Output the [X, Y] coordinate of the center of the cell containing the given text.  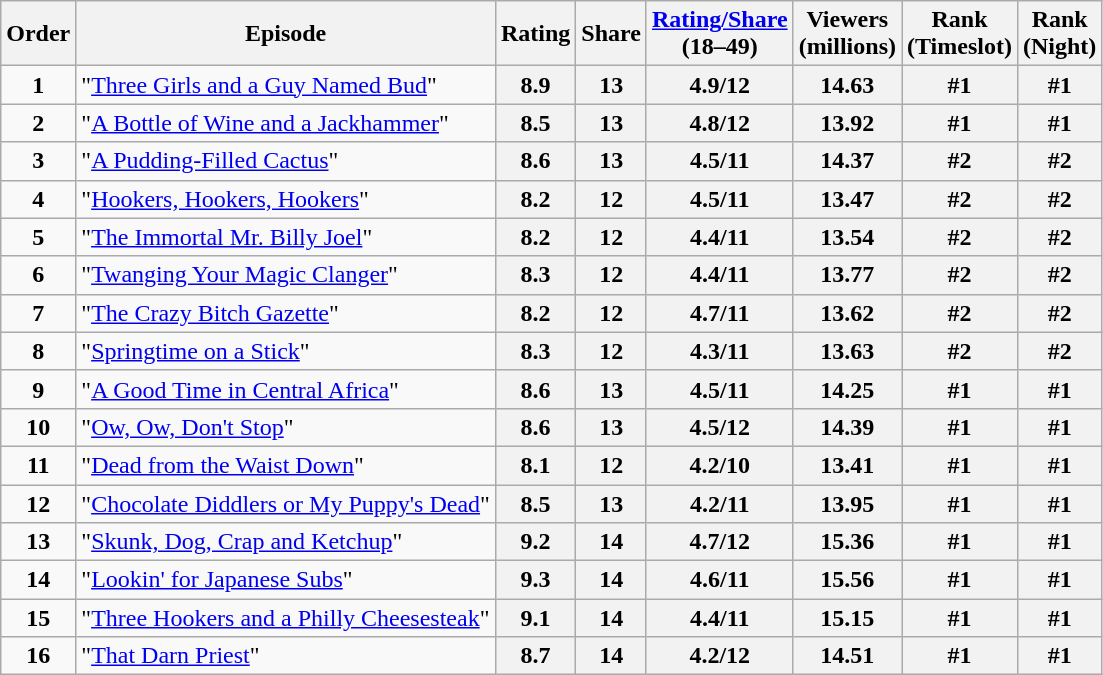
9.2 [535, 542]
8.9 [535, 85]
"A Pudding-Filled Cactus" [286, 161]
13.95 [847, 503]
13.92 [847, 123]
Rating/Share(18–49) [720, 34]
8.1 [535, 465]
15.15 [847, 618]
14.25 [847, 389]
13.77 [847, 275]
16 [38, 656]
2 [38, 123]
6 [38, 275]
Episode [286, 34]
"The Crazy Bitch Gazette" [286, 313]
Viewers(millions) [847, 34]
13.62 [847, 313]
8 [38, 351]
4.2/12 [720, 656]
"A Bottle of Wine and a Jackhammer" [286, 123]
"That Darn Priest" [286, 656]
4.9/12 [720, 85]
14.37 [847, 161]
4.2/11 [720, 503]
14.51 [847, 656]
"Hookers, Hookers, Hookers" [286, 199]
Rating [535, 34]
9.3 [535, 580]
"Springtime on a Stick" [286, 351]
14.63 [847, 85]
"A Good Time in Central Africa" [286, 389]
13.63 [847, 351]
"Skunk, Dog, Crap and Ketchup" [286, 542]
4.3/11 [720, 351]
10 [38, 427]
11 [38, 465]
14.39 [847, 427]
"Three Girls and a Guy Named Bud" [286, 85]
"Dead from the Waist Down" [286, 465]
Rank(Timeslot) [960, 34]
4.7/11 [720, 313]
4.6/11 [720, 580]
7 [38, 313]
4.5/12 [720, 427]
Share [612, 34]
"The Immortal Mr. Billy Joel" [286, 237]
4.2/10 [720, 465]
"Twanging Your Magic Clanger" [286, 275]
4 [38, 199]
3 [38, 161]
8.7 [535, 656]
"Chocolate Diddlers or My Puppy's Dead" [286, 503]
"Ow, Ow, Don't Stop" [286, 427]
13.47 [847, 199]
15.56 [847, 580]
Rank(Night) [1059, 34]
5 [38, 237]
9.1 [535, 618]
4.7/12 [720, 542]
Order [38, 34]
"Lookin' for Japanese Subs" [286, 580]
13.54 [847, 237]
15 [38, 618]
1 [38, 85]
13.41 [847, 465]
4.8/12 [720, 123]
"Three Hookers and a Philly Cheesesteak" [286, 618]
9 [38, 389]
15.36 [847, 542]
